Output the (x, y) coordinate of the center of the cell containing the given text.  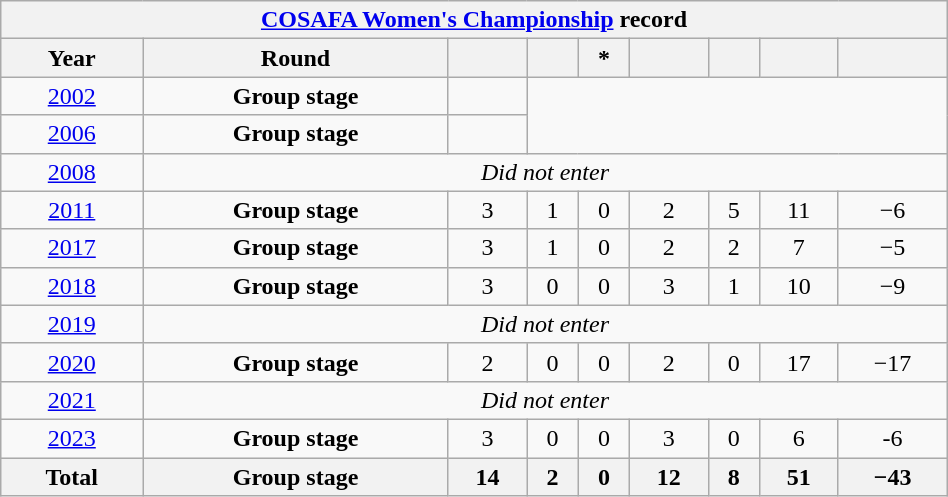
17 (799, 362)
2006 (72, 134)
2008 (72, 172)
5 (734, 210)
−43 (892, 477)
−6 (892, 210)
−5 (892, 248)
Year (72, 58)
8 (734, 477)
* (604, 58)
14 (487, 477)
2017 (72, 248)
6 (799, 438)
11 (799, 210)
Round (296, 58)
Total (72, 477)
−9 (892, 286)
COSAFA Women's Championship record (474, 20)
2018 (72, 286)
2002 (72, 96)
51 (799, 477)
2020 (72, 362)
−17 (892, 362)
2023 (72, 438)
-6 (892, 438)
12 (669, 477)
2019 (72, 324)
2011 (72, 210)
2021 (72, 400)
7 (799, 248)
10 (799, 286)
